Detect which cell encompasses the target text, then output its (x, y) center coordinate. 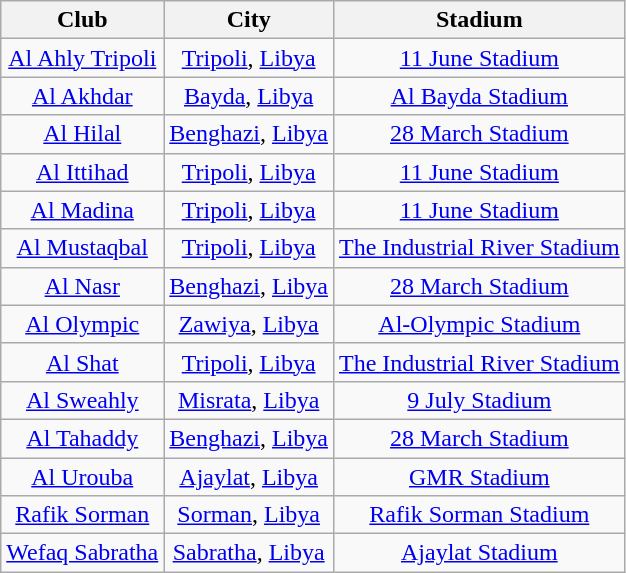
Al-Olympic Stadium (479, 324)
Al Urouba (82, 477)
Sorman, Libya (249, 515)
Wefaq Sabratha (82, 553)
Al Nasr (82, 286)
Ajaylat Stadium (479, 553)
Al Sweahly (82, 400)
Rafik Sorman Stadium (479, 515)
Al Shat (82, 362)
Zawiya, Libya (249, 324)
Al Ittihad (82, 172)
Misrata, Libya (249, 400)
Al Bayda Stadium (479, 96)
Sabratha, Libya (249, 553)
Al Madina (82, 210)
Ajaylat, Libya (249, 477)
Al Hilal (82, 134)
9 July Stadium (479, 400)
GMR Stadium (479, 477)
Al Ahly Tripoli (82, 58)
City (249, 20)
Club (82, 20)
Al Mustaqbal (82, 248)
Rafik Sorman (82, 515)
Bayda, Libya (249, 96)
Al Akhdar (82, 96)
Stadium (479, 20)
Al Olympic (82, 324)
Al Tahaddy (82, 438)
